From the cell containing the given text, extract its center point as (x, y) coordinate. 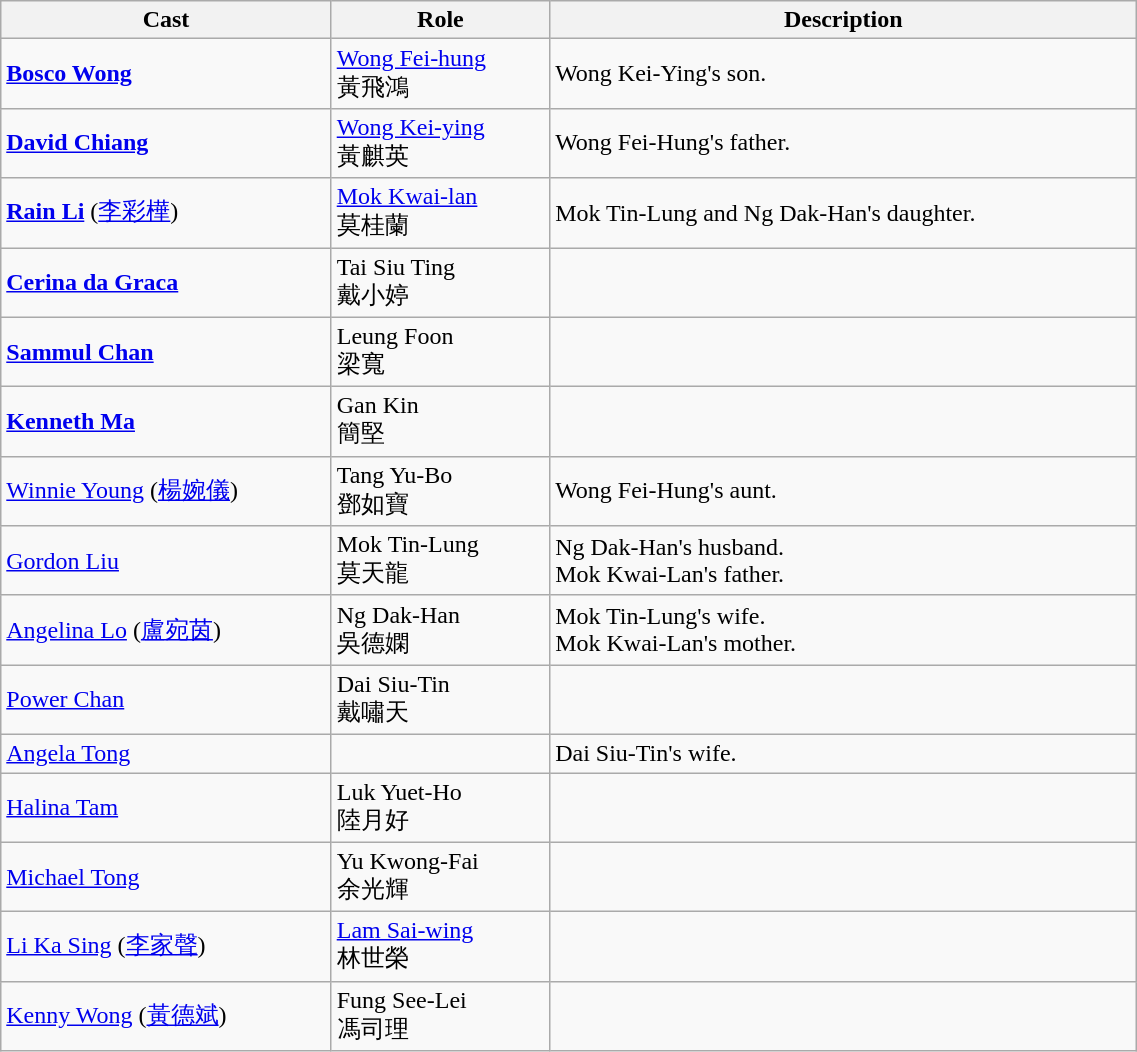
Ng Dak-Han's husband. Mok Kwai-Lan's father. (844, 561)
Wong Fei-Hung's aunt. (844, 491)
Leung Foon 梁寬 (440, 352)
Bosco Wong (166, 74)
Kenneth Ma (166, 422)
Mok Tin-Lung's wife. Mok Kwai-Lan's mother. (844, 630)
Michael Tong (166, 877)
Wong Kei-ying 黃麒英 (440, 143)
Gordon Liu (166, 561)
Tang Yu-Bo 鄧如寶 (440, 491)
Angela Tong (166, 753)
Role (440, 20)
Cast (166, 20)
Yu Kwong-Fai 余光輝 (440, 877)
David Chiang (166, 143)
Wong Fei-Hung's father. (844, 143)
Dai Siu-Tin's wife. (844, 753)
Power Chan (166, 700)
Tai Siu Ting 戴小婷 (440, 283)
Mok Tin-Lung 莫天龍 (440, 561)
Halina Tam (166, 807)
Lam Sai-wing 林世榮 (440, 947)
Fung See-Lei 馮司理 (440, 1016)
Description (844, 20)
Kenny Wong (黃德斌) (166, 1016)
Luk Yuet-Ho 陸月好 (440, 807)
Sammul Chan (166, 352)
Li Ka Sing (李家聲) (166, 947)
Mok Kwai-lan 莫桂蘭 (440, 213)
Rain Li (李彩樺) (166, 213)
Ng Dak-Han 吳德嫻 (440, 630)
Gan Kin 簡堅 (440, 422)
Dai Siu-Tin 戴嘯天 (440, 700)
Wong Fei-hung 黃飛鴻 (440, 74)
Winnie Young (楊婉儀) (166, 491)
Wong Kei-Ying's son. (844, 74)
Angelina Lo (盧宛茵) (166, 630)
Mok Tin-Lung and Ng Dak-Han's daughter. (844, 213)
Cerina da Graca (166, 283)
